Scan for the cell matching the given text and deliver its (x, y) coordinate at center. 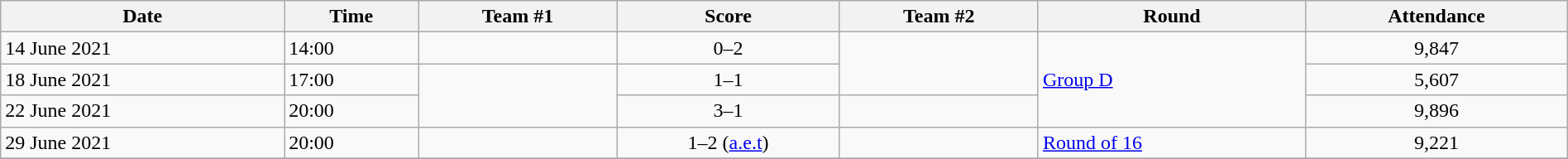
Round of 16 (1171, 142)
Date (142, 17)
17:00 (351, 79)
14:00 (351, 48)
9,847 (1437, 48)
9,221 (1437, 142)
Round (1171, 17)
0–2 (728, 48)
Team #1 (518, 17)
9,896 (1437, 111)
5,607 (1437, 79)
Score (728, 17)
14 June 2021 (142, 48)
Team #2 (939, 17)
Group D (1171, 79)
1–2 (a.e.t) (728, 142)
3–1 (728, 111)
18 June 2021 (142, 79)
Time (351, 17)
29 June 2021 (142, 142)
1–1 (728, 79)
Attendance (1437, 17)
22 June 2021 (142, 111)
